Find where the given text appears and provide that cell's center as (X, Y) coordinate. 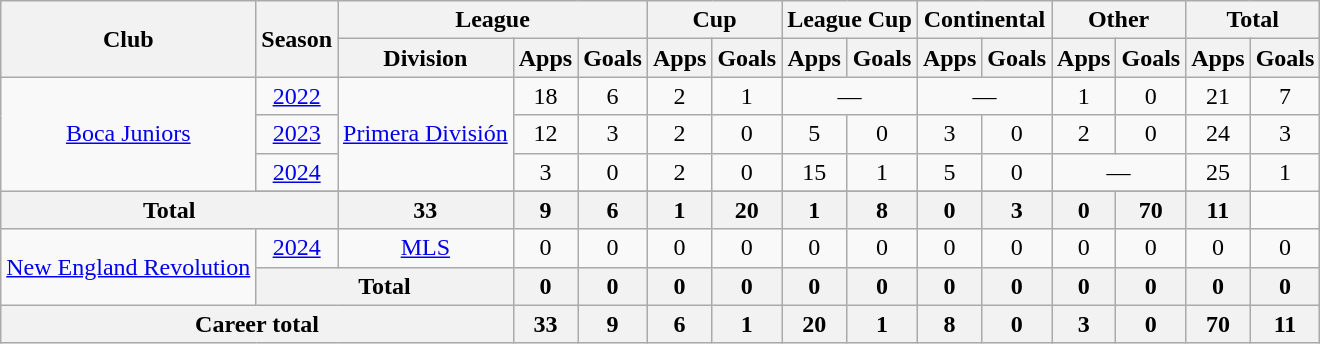
Continental (984, 20)
Career total (257, 324)
Primera División (426, 134)
Club (128, 39)
MLS (426, 248)
League Cup (850, 20)
24 (1218, 134)
Other (1119, 20)
League (493, 20)
2023 (297, 134)
21 (1218, 96)
15 (814, 172)
New England Revolution (128, 267)
Season (297, 39)
18 (545, 96)
Cup (714, 20)
Division (426, 58)
12 (545, 134)
25 (1218, 172)
7 (1285, 96)
2022 (297, 96)
Boca Juniors (128, 134)
